Pinpoint the cell where the given text exists, returning its [x, y] midpoint coordinate. 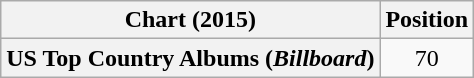
Chart (2015) [190, 20]
US Top Country Albums (Billboard) [190, 58]
Position [427, 20]
70 [427, 58]
